Return (x, y) of the center of cell containing provided text 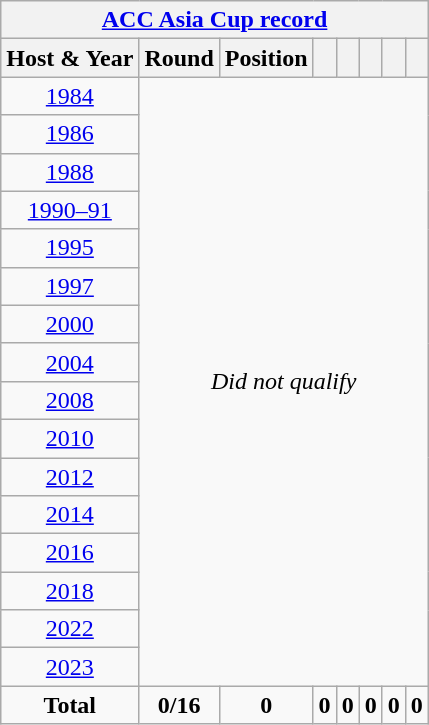
2008 (70, 400)
2018 (70, 591)
2010 (70, 438)
2014 (70, 515)
1986 (70, 134)
2012 (70, 477)
1997 (70, 286)
Total (70, 705)
1988 (70, 172)
ACC Asia Cup record (215, 20)
1984 (70, 96)
Host & Year (70, 58)
Position (266, 58)
0/16 (179, 705)
Did not qualify (284, 382)
2000 (70, 324)
1995 (70, 248)
1990–91 (70, 210)
2004 (70, 362)
Round (179, 58)
2023 (70, 667)
2016 (70, 553)
2022 (70, 629)
